Provide the [X, Y] coordinate of the cell's center where the given text is located.  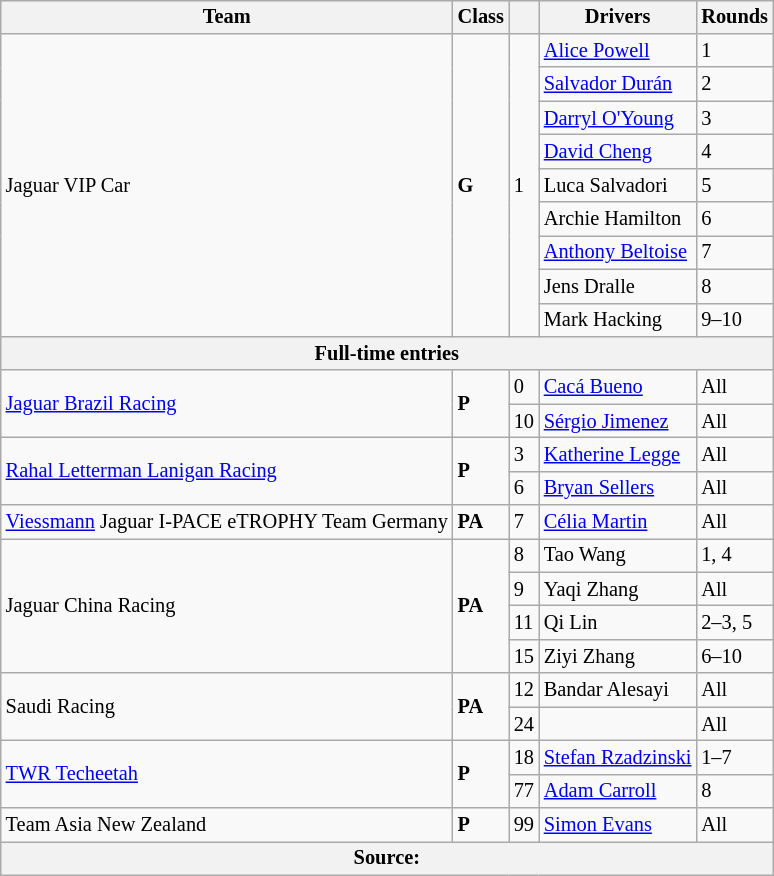
Adam Carroll [618, 791]
18 [524, 758]
G [481, 186]
99 [524, 825]
11 [524, 623]
Alice Powell [618, 51]
Saudi Racing [227, 706]
0 [524, 387]
6–10 [734, 657]
Drivers [618, 17]
Qi Lin [618, 623]
Katherine Legge [618, 455]
Bandar Alesayi [618, 690]
Team Asia New Zealand [227, 825]
Bryan Sellers [618, 488]
15 [524, 657]
Rahal Letterman Lanigan Racing [227, 472]
Team [227, 17]
4 [734, 152]
Simon Evans [618, 825]
Jens Dralle [618, 286]
9–10 [734, 320]
77 [524, 791]
Ziyi Zhang [618, 657]
Anthony Beltoise [618, 253]
5 [734, 185]
Viessmann Jaguar I-PACE eTROPHY Team Germany [227, 522]
Stefan Rzadzinski [618, 758]
Rounds [734, 17]
9 [524, 589]
2 [734, 84]
Full-time entries [387, 354]
24 [524, 724]
10 [524, 421]
Archie Hamilton [618, 219]
Jaguar Brazil Racing [227, 404]
Sérgio Jimenez [618, 421]
12 [524, 690]
Jaguar China Racing [227, 606]
1–7 [734, 758]
Jaguar VIP Car [227, 186]
Tao Wang [618, 556]
David Cheng [618, 152]
Darryl O'Young [618, 118]
TWR Techeetah [227, 774]
1, 4 [734, 556]
Yaqi Zhang [618, 589]
2–3, 5 [734, 623]
Mark Hacking [618, 320]
Class [481, 17]
Cacá Bueno [618, 387]
Salvador Durán [618, 84]
Luca Salvadori [618, 185]
Célia Martin [618, 522]
Source: [387, 859]
